Pinpoint the cell where the given text exists, returning its (X, Y) midpoint coordinate. 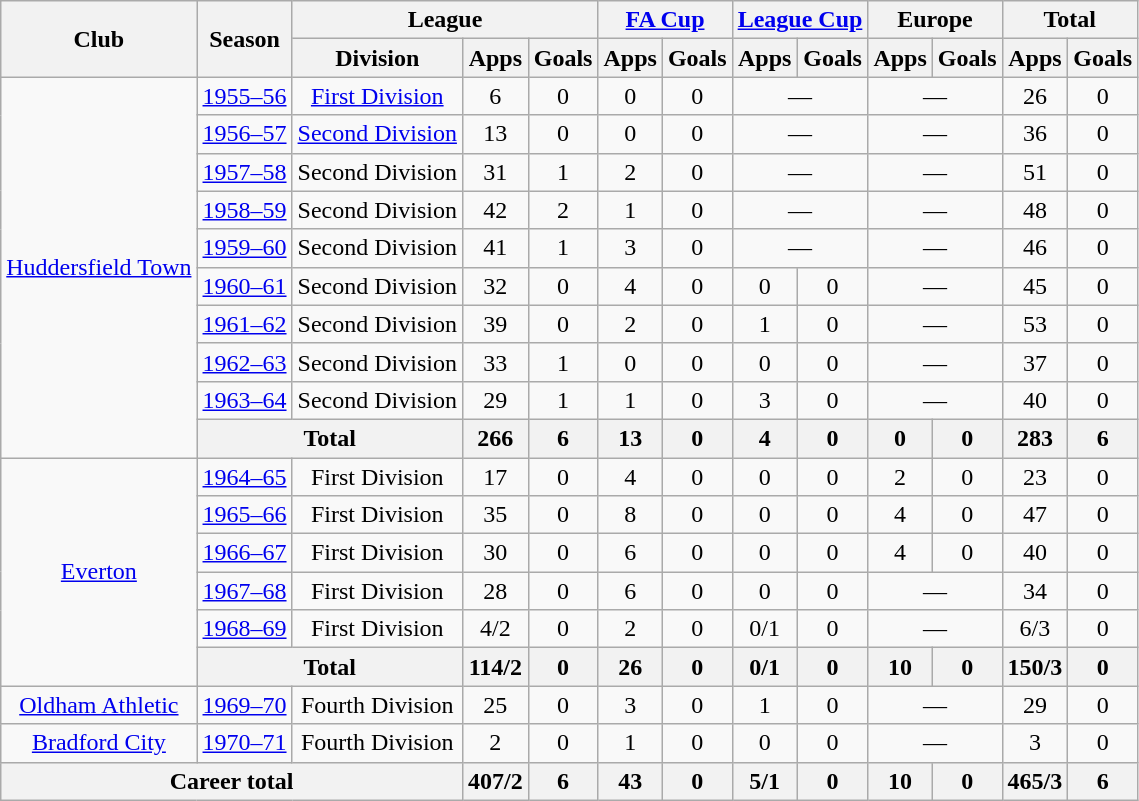
Huddersfield Town (99, 268)
Everton (99, 572)
465/3 (1035, 781)
36 (1035, 134)
31 (495, 172)
1968–69 (244, 629)
35 (495, 515)
Season (244, 39)
Oldham Athletic (99, 705)
1958–59 (244, 210)
34 (1035, 591)
6/3 (1035, 629)
Bradford City (99, 743)
53 (1035, 324)
1955–56 (244, 96)
51 (1035, 172)
1961–62 (244, 324)
42 (495, 210)
43 (630, 781)
1957–58 (244, 172)
1962–63 (244, 362)
1964–65 (244, 477)
League (445, 20)
39 (495, 324)
1966–67 (244, 553)
1963–64 (244, 400)
37 (1035, 362)
150/3 (1035, 667)
30 (495, 553)
48 (1035, 210)
4/2 (495, 629)
25 (495, 705)
Career total (232, 781)
47 (1035, 515)
1969–70 (244, 705)
5/1 (764, 781)
1965–66 (244, 515)
33 (495, 362)
32 (495, 286)
1956–57 (244, 134)
114/2 (495, 667)
Europe (935, 20)
8 (630, 515)
41 (495, 248)
FA Cup (665, 20)
Division (377, 58)
1959–60 (244, 248)
28 (495, 591)
1970–71 (244, 743)
266 (495, 438)
407/2 (495, 781)
1960–61 (244, 286)
1967–68 (244, 591)
45 (1035, 286)
23 (1035, 477)
283 (1035, 438)
League Cup (800, 20)
46 (1035, 248)
Club (99, 39)
17 (495, 477)
